Provide the [x, y] coordinate of the cell's center where the given text is located.  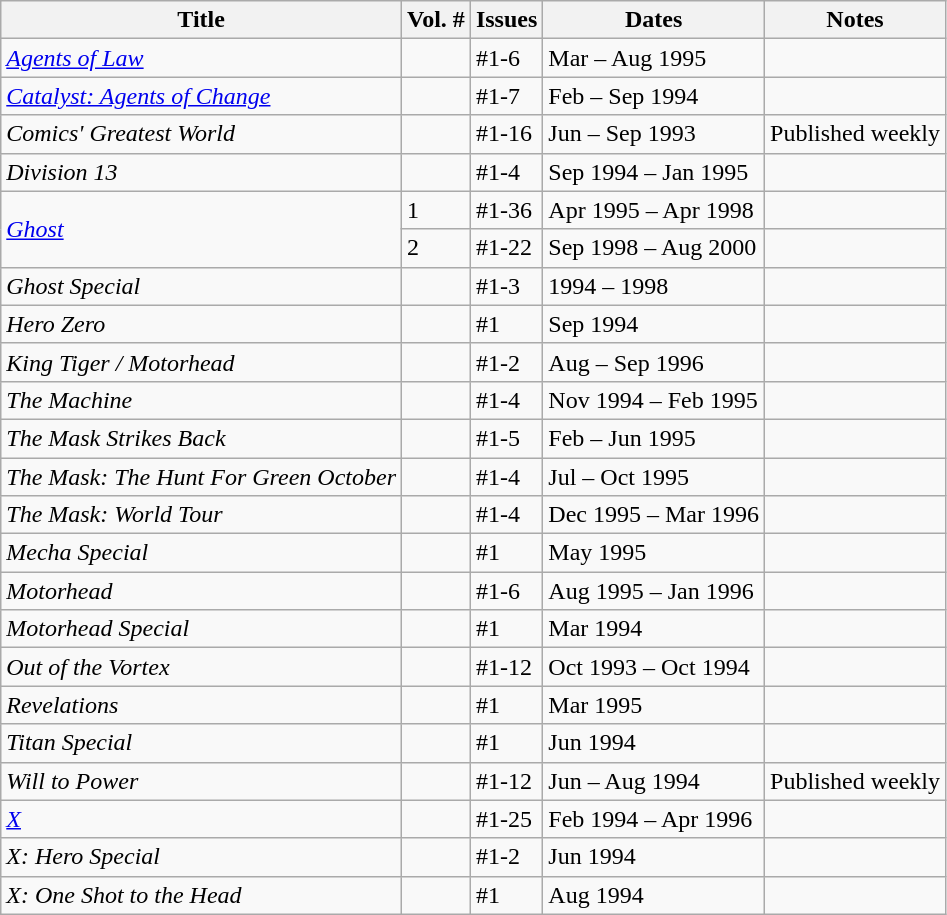
Sep 1998 – Aug 2000 [654, 248]
X: One Shot to the Head [202, 895]
#1-7 [506, 96]
Oct 1993 – Oct 1994 [654, 667]
The Machine [202, 400]
Revelations [202, 705]
Aug 1994 [654, 895]
#1-16 [506, 134]
Vol. # [436, 20]
Catalyst: Agents of Change [202, 96]
Aug – Sep 1996 [654, 362]
Hero Zero [202, 324]
Feb – Jun 1995 [654, 438]
#1-25 [506, 819]
Agents of Law [202, 58]
King Tiger / Motorhead [202, 362]
Mar 1994 [654, 629]
Motorhead [202, 591]
Aug 1995 – Jan 1996 [654, 591]
Apr 1995 – Apr 1998 [654, 210]
Sep 1994 – Jan 1995 [654, 172]
#1-22 [506, 248]
Mecha Special [202, 553]
Title [202, 20]
Out of the Vortex [202, 667]
The Mask Strikes Back [202, 438]
Nov 1994 – Feb 1995 [654, 400]
1 [436, 210]
Jul – Oct 1995 [654, 477]
Ghost [202, 229]
Titan Special [202, 743]
Will to Power [202, 781]
Feb – Sep 1994 [654, 96]
#1-3 [506, 286]
Jun – Aug 1994 [654, 781]
Comics' Greatest World [202, 134]
Notes [856, 20]
Division 13 [202, 172]
May 1995 [654, 553]
1994 – 1998 [654, 286]
Mar – Aug 1995 [654, 58]
Motorhead Special [202, 629]
#1-5 [506, 438]
Issues [506, 20]
Sep 1994 [654, 324]
The Mask: World Tour [202, 515]
Mar 1995 [654, 705]
X: Hero Special [202, 857]
Ghost Special [202, 286]
Feb 1994 – Apr 1996 [654, 819]
X [202, 819]
#1-36 [506, 210]
Dec 1995 – Mar 1996 [654, 515]
Dates [654, 20]
The Mask: The Hunt For Green October [202, 477]
Jun – Sep 1993 [654, 134]
2 [436, 248]
